Capture the cell that displays the provided text and extract its (X, Y) central coordinate. 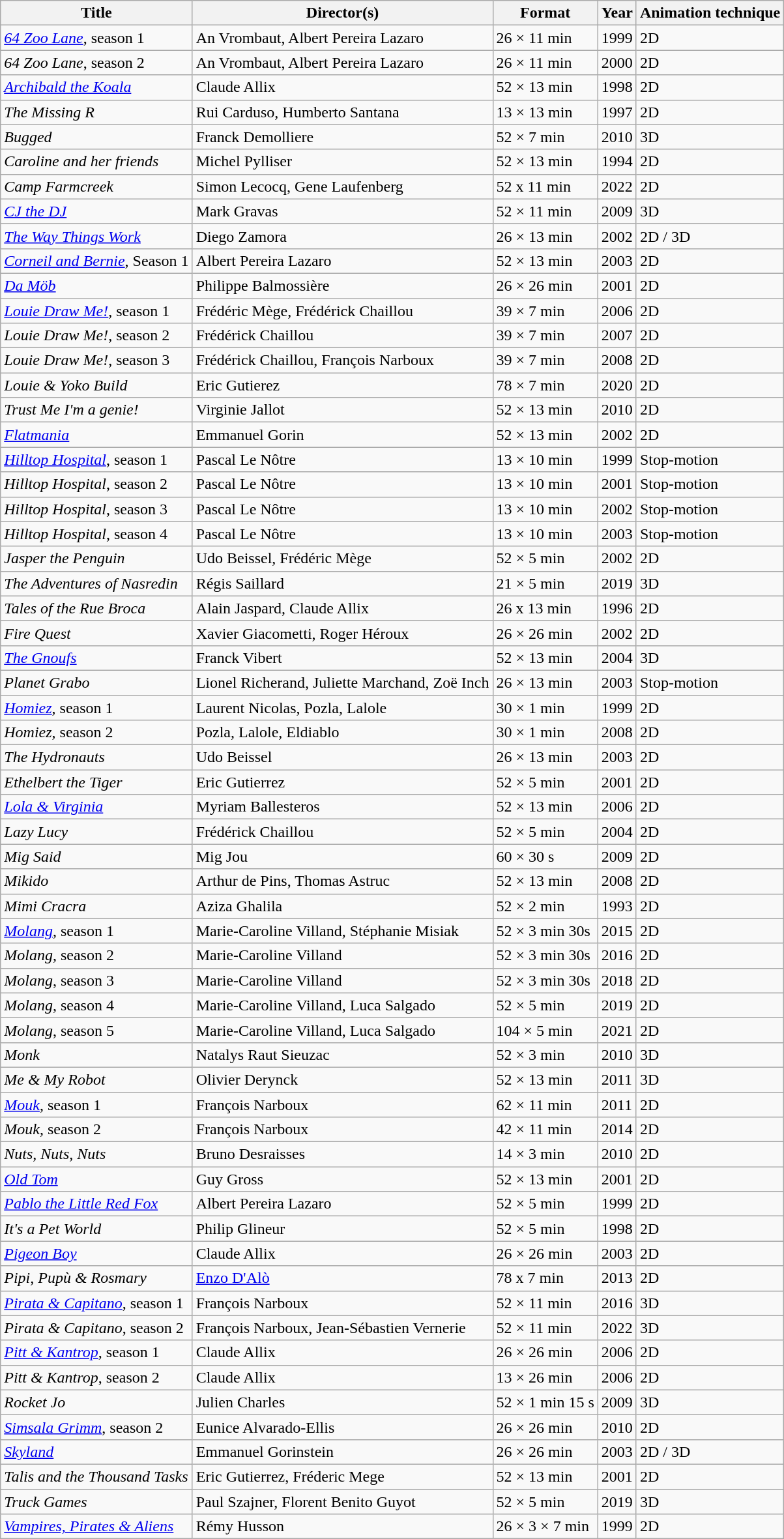
Michel Pylliser (343, 162)
Lazy Lucy (96, 832)
Diego Zamora (343, 236)
Corneil and Bernie, Season 1 (96, 261)
Philippe Balmossière (343, 286)
Fire Quest (96, 633)
Julien Charles (343, 1402)
Tales of the Rue Broca (96, 608)
Virginie Jallot (343, 410)
Alain Jaspard, Claude Allix (343, 608)
Molang, season 4 (96, 1005)
Trust Me I'm a genie! (96, 410)
Mig Said (96, 857)
Ethelbert the Tiger (96, 782)
Camp Farmcreek (96, 186)
Pablo the Little Red Fox (96, 1204)
It's a Pet World (96, 1229)
2000 (617, 63)
Mouk, season 2 (96, 1130)
The Adventures of Nasredin (96, 583)
Guy Gross (343, 1179)
78 × 7 min (545, 385)
Truck Games (96, 1501)
1997 (617, 112)
1994 (617, 162)
13 × 26 min (545, 1377)
Title (96, 13)
Rui Carduso, Humberto Santana (343, 112)
Frédéric Mège, Frédérick Chaillou (343, 311)
Animation technique (710, 13)
Jasper the Penguin (96, 559)
2018 (617, 980)
Aziza Ghalila (343, 906)
Natalys Raut Sieuzac (343, 1055)
52 × 7 min (545, 137)
Arthur de Pins, Thomas Astruc (343, 881)
The Gnoufs (96, 658)
Eunice Alvarado-Ellis (343, 1427)
Old Tom (96, 1179)
Frédérick Chaillou, François Narboux (343, 360)
Molang, season 3 (96, 980)
2007 (617, 336)
Louie & Yoko Build (96, 385)
2020 (617, 385)
Director(s) (343, 13)
Myriam Ballesteros (343, 807)
Vampires, Pirates & Aliens (96, 1527)
Emmanuel Gorin (343, 435)
Paul Szajner, Florent Benito Guyot (343, 1501)
Philip Glineur (343, 1229)
Enzo D'Alò (343, 1278)
Monk (96, 1055)
62 × 11 min (545, 1105)
Pitt & Kantrop, season 1 (96, 1353)
Bugged (96, 137)
78 x 7 min (545, 1278)
Bruno Desraisses (343, 1154)
Franck Demolliere (343, 137)
Me & My Robot (96, 1079)
Da Möb (96, 286)
Homiez, season 1 (96, 707)
Pitt & Kantrop, season 2 (96, 1377)
Archibald the Koala (96, 87)
Louie Draw Me!, season 2 (96, 336)
60 × 30 s (545, 857)
Mig Jou (343, 857)
Pirata & Capitano, season 2 (96, 1328)
42 × 11 min (545, 1130)
CJ the DJ (96, 211)
52 × 2 min (545, 906)
Molang, season 5 (96, 1030)
Louie Draw Me!, season 3 (96, 360)
Olivier Derynck (343, 1079)
Udo Beissel, Frédéric Mège (343, 559)
Pipi, Pupù & Rosmary (96, 1278)
Simon Lecocq, Gene Laufenberg (343, 186)
Emmanuel Gorinstein (343, 1452)
Molang, season 1 (96, 931)
Régis Saillard (343, 583)
Eric Gutierrez, Fréderic Mege (343, 1476)
Udo Beissel (343, 757)
Hilltop Hospital, season 2 (96, 484)
26 x 13 min (545, 608)
52 x 11 min (545, 186)
François Narboux, Jean-Sébastien Vernerie (343, 1328)
Planet Grabo (96, 682)
Caroline and her friends (96, 162)
2021 (617, 1030)
14 × 3 min (545, 1154)
Nuts, Nuts, Nuts (96, 1154)
64 Zoo Lane, season 2 (96, 63)
Pozla, Lalole, Eldiablo (343, 733)
Lola & Virginia (96, 807)
Laurent Nicolas, Pozla, Lalole (343, 707)
Franck Vibert (343, 658)
Mikido (96, 881)
52 × 1 min 15 s (545, 1402)
Mouk, season 1 (96, 1105)
26 × 3 × 7 min (545, 1527)
2014 (617, 1130)
Molang, season 2 (96, 956)
Lionel Richerand, Juliette Marchand, Zoë Inch (343, 682)
Louie Draw Me!, season 1 (96, 311)
The Way Things Work (96, 236)
1993 (617, 906)
Simsala Grimm, season 2 (96, 1427)
1996 (617, 608)
Rocket Jo (96, 1402)
Hilltop Hospital, season 3 (96, 509)
Skyland (96, 1452)
Flatmania (96, 435)
The Hydronauts (96, 757)
Pigeon Boy (96, 1253)
Eric Gutierrez (343, 782)
Marie-Caroline Villand, Stéphanie Misiak (343, 931)
Mimi Cracra (96, 906)
Talis and the Thousand Tasks (96, 1476)
The Missing R (96, 112)
Eric Gutierez (343, 385)
52 × 3 min (545, 1055)
Homiez, season 2 (96, 733)
64 Zoo Lane, season 1 (96, 38)
21 × 5 min (545, 583)
Mark Gravas (343, 211)
Year (617, 13)
Pirata & Capitano, season 1 (96, 1303)
2015 (617, 931)
Hilltop Hospital, season 4 (96, 534)
Format (545, 13)
Hilltop Hospital, season 1 (96, 460)
Xavier Giacometti, Roger Héroux (343, 633)
104 × 5 min (545, 1030)
Rémy Husson (343, 1527)
13 × 13 min (545, 112)
2013 (617, 1278)
